For the text-containing cell, return its midpoint in [X, Y] coordinate format. 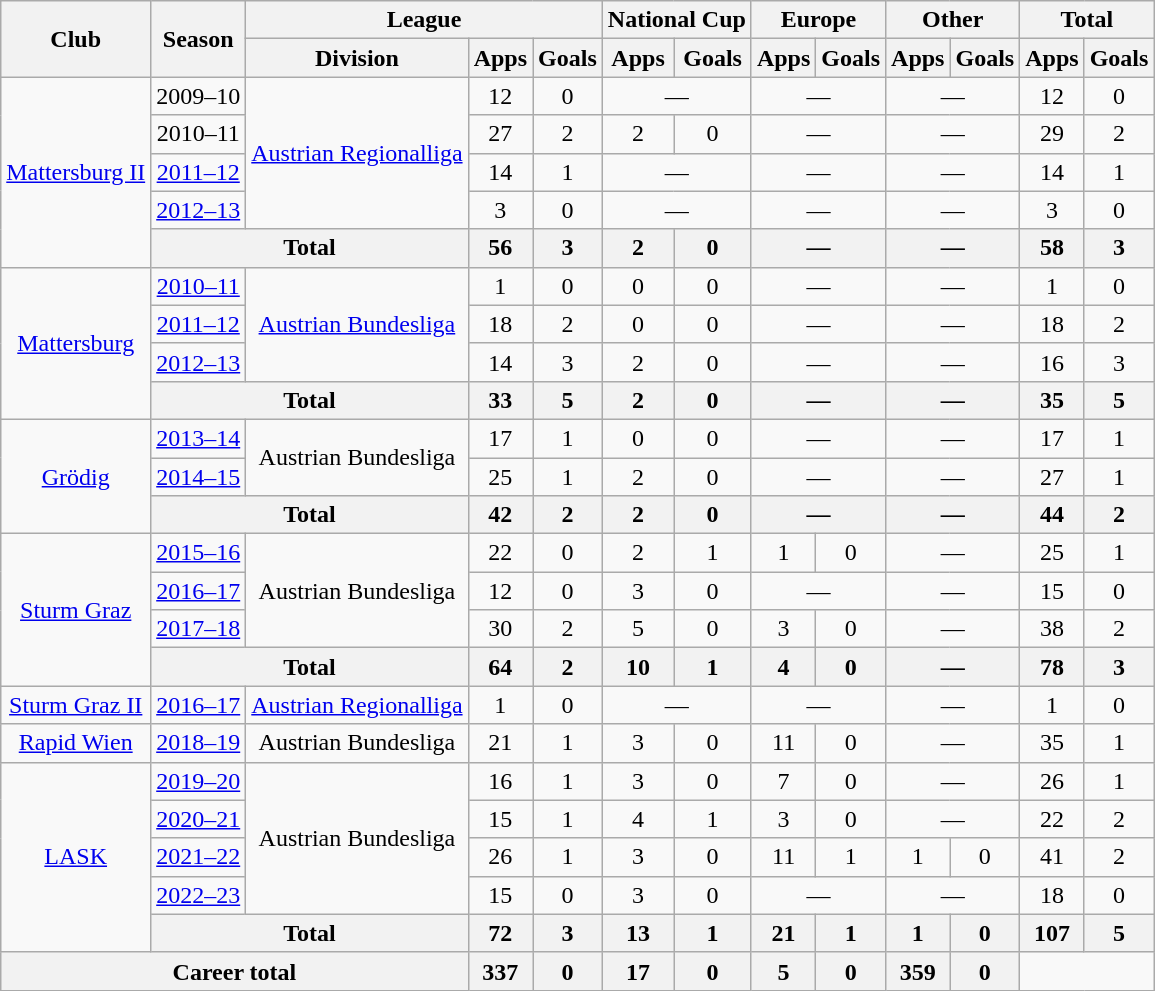
Europe [818, 20]
38 [1052, 629]
41 [1052, 857]
Mattersburg [76, 343]
13 [638, 933]
Division [357, 58]
LASK [76, 857]
Rapid Wien [76, 743]
10 [638, 667]
42 [500, 515]
2020–21 [198, 819]
Sturm Graz II [76, 705]
Other [953, 20]
44 [1052, 515]
359 [918, 971]
League [424, 20]
2015–16 [198, 553]
56 [500, 248]
National Cup [676, 20]
Sturm Graz [76, 610]
Mattersburg II [76, 172]
2013–14 [198, 438]
Career total [234, 971]
2017–18 [198, 629]
29 [1052, 134]
2021–22 [198, 857]
2009–10 [198, 96]
2014–15 [198, 477]
2018–19 [198, 743]
2022–23 [198, 895]
64 [500, 667]
107 [1052, 933]
Club [76, 39]
30 [500, 629]
2019–20 [198, 781]
Grödig [76, 476]
7 [783, 781]
78 [1052, 667]
58 [1052, 248]
33 [500, 400]
337 [500, 971]
Season [198, 39]
72 [500, 933]
